Return the [X, Y] coordinate for the center point of the cell that contains the specified text.  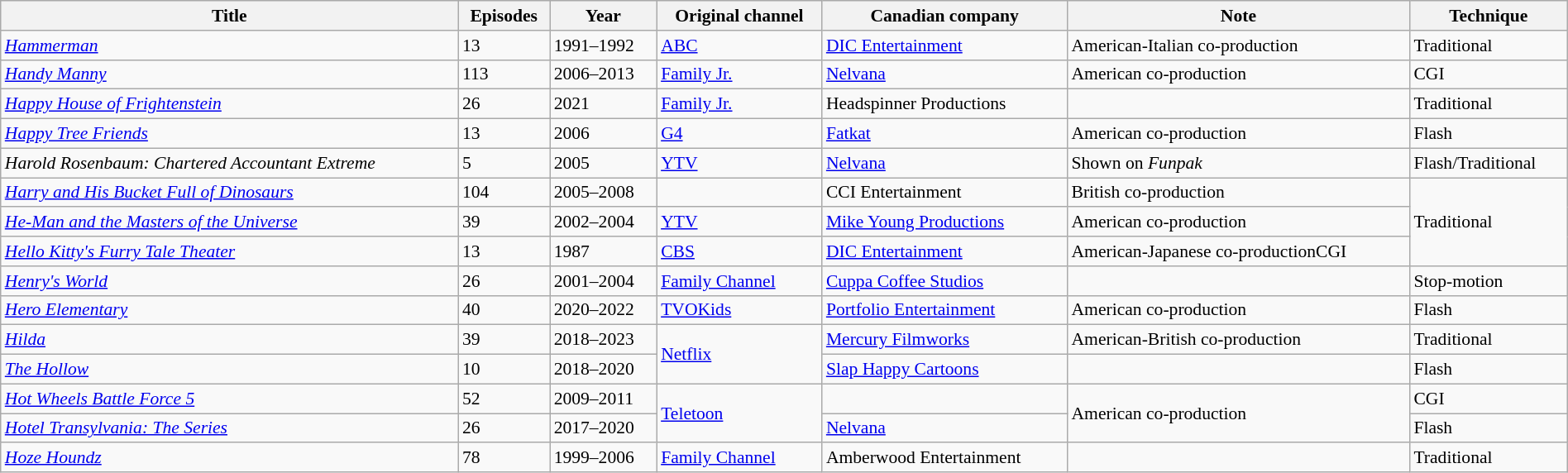
American-Italian co-production [1238, 45]
2018–2023 [604, 340]
Shown on Funpak [1238, 163]
Original channel [739, 16]
Stop-motion [1489, 281]
British co-production [1238, 193]
Harold Rosenbaum: Chartered Accountant Extreme [230, 163]
CBS [739, 251]
Note [1238, 16]
Amberwood Entertainment [944, 458]
78 [504, 458]
2020–2022 [604, 310]
Mercury Filmworks [944, 340]
Hammerman [230, 45]
TVOKids [739, 310]
Harry and His Bucket Full of Dinosaurs [230, 193]
40 [504, 310]
104 [504, 193]
The Hollow [230, 370]
Portfolio Entertainment [944, 310]
Headspinner Productions [944, 104]
Hot Wheels Battle Force 5 [230, 399]
2002–2004 [604, 222]
Happy Tree Friends [230, 134]
Netflix [739, 354]
Henry's World [230, 281]
Hilda [230, 340]
Hero Elementary [230, 310]
113 [504, 74]
1991–1992 [604, 45]
CCI Entertainment [944, 193]
Year [604, 16]
2017–2020 [604, 428]
Handy Manny [230, 74]
Happy House of Frightenstein [230, 104]
Title [230, 16]
10 [504, 370]
Mike Young Productions [944, 222]
American-Japanese co-productionCGI [1238, 251]
2009–2011 [604, 399]
1987 [604, 251]
Episodes [504, 16]
Fatkat [944, 134]
Technique [1489, 16]
Hotel Transylvania: The Series [230, 428]
2006 [604, 134]
1999–2006 [604, 458]
2018–2020 [604, 370]
Cuppa Coffee Studios [944, 281]
Hoze Houndz [230, 458]
G4 [739, 134]
52 [504, 399]
2021 [604, 104]
2005 [604, 163]
2006–2013 [604, 74]
ABC [739, 45]
Canadian company [944, 16]
Hello Kitty's Furry Tale Theater [230, 251]
5 [504, 163]
He-Man and the Masters of the Universe [230, 222]
Teletoon [739, 413]
2001–2004 [604, 281]
2005–2008 [604, 193]
Slap Happy Cartoons [944, 370]
Flash/Traditional [1489, 163]
American-British co-production [1238, 340]
